Scan for the cell matching the given text and deliver its (X, Y) coordinate at center. 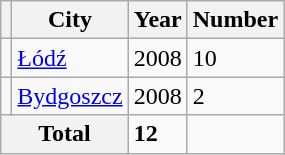
City (70, 20)
Total (64, 134)
2 (235, 96)
Bydgoszcz (70, 96)
12 (158, 134)
Number (235, 20)
Year (158, 20)
10 (235, 58)
Łódź (70, 58)
